Locate the cell with the specified text and output its (X, Y) center coordinate. 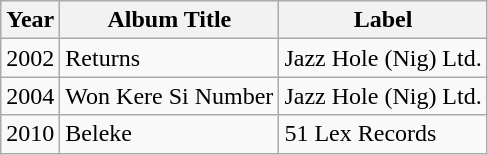
Returns (170, 58)
Year (30, 20)
Label (383, 20)
51 Lex Records (383, 134)
Album Title (170, 20)
Won Kere Si Number (170, 96)
2002 (30, 58)
Beleke (170, 134)
2010 (30, 134)
2004 (30, 96)
